Search for the cell housing the specified text and yield its (X, Y) center coordinate. 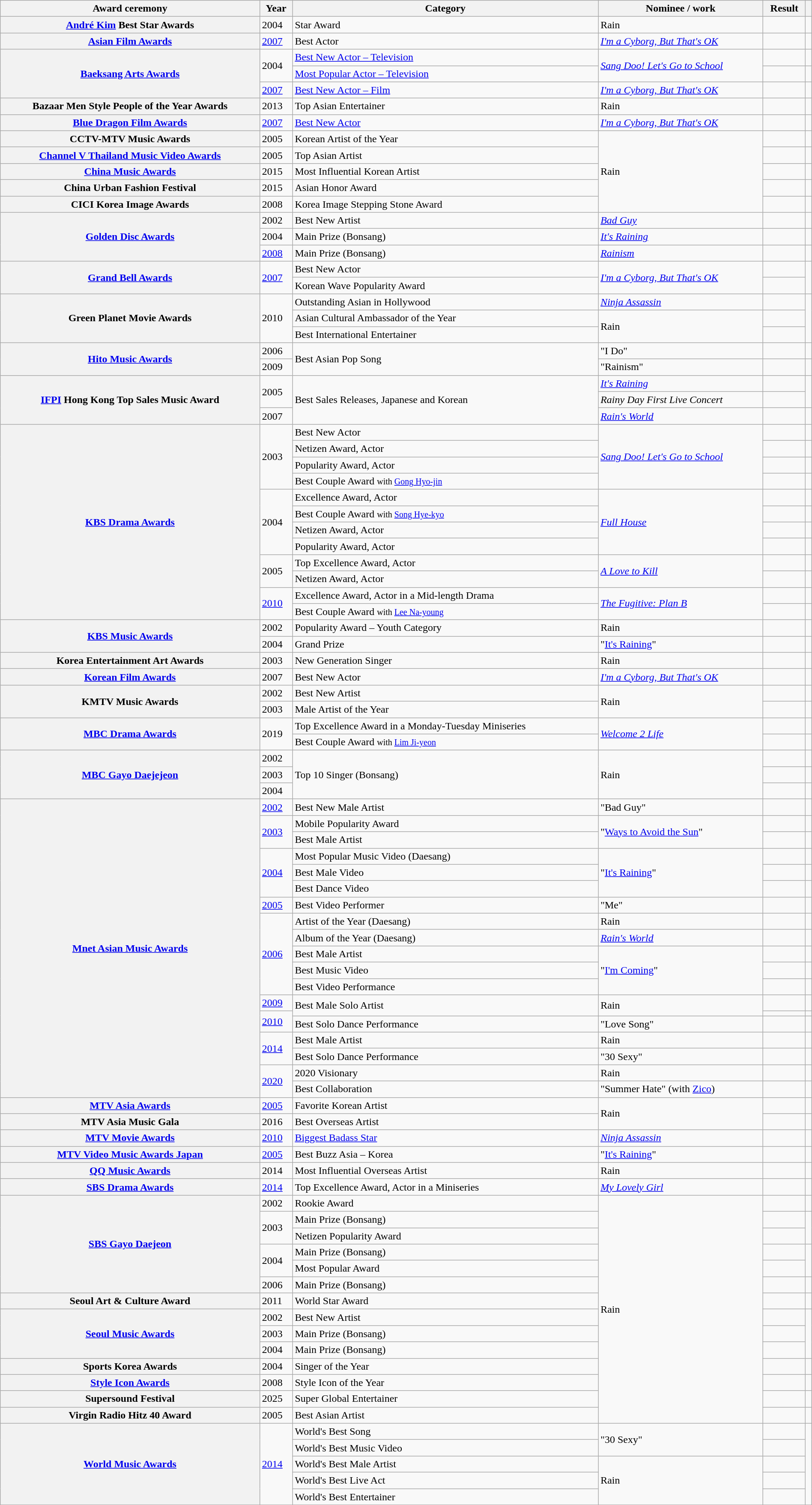
"I'm Coming" (681, 970)
IFPI Hong Kong Top Sales Music Award (130, 400)
2019 (276, 734)
Best Male Video (445, 872)
Top Excellence Award in a Monday-Tuesday Miniseries (445, 726)
"Me" (681, 905)
Artist of the Year (Daesang) (445, 921)
Korean Film Awards (130, 677)
MTV Video Music Awards Japan (130, 1154)
KBS Drama Awards (130, 522)
World's Best Male Artist (445, 1464)
Singer of the Year (445, 1366)
Top Excellence Award, Actor in a Miniseries (445, 1187)
MTV Movie Awards (130, 1138)
Most Influential Korean Artist (445, 171)
Excellence Award, Actor (445, 498)
CICI Korea Image Awards (130, 204)
Virgin Radio Hitz 40 Award (130, 1415)
Grand Prize (445, 644)
Style Icon of the Year (445, 1383)
Korean Wave Popularity Award (445, 286)
2011 (276, 1301)
Korean Artist of the Year (445, 139)
Best Couple Award with Lee Na-young (445, 612)
Male Artist of the Year (445, 709)
André Kim Best Star Awards (130, 25)
Asian Film Awards (130, 41)
Channel V Thailand Music Video Awards (130, 155)
Best New Male Artist (445, 807)
World's Best Music Video (445, 1448)
Mobile Popularity Award (445, 824)
MBC Gayo Daejejeon (130, 775)
CCTV-MTV Music Awards (130, 139)
Top Excellence Award, Actor (445, 563)
"Ways to Avoid the Sun" (681, 832)
Bazaar Men Style People of the Year Awards (130, 106)
Best Dance Video (445, 889)
Super Global Entertainer (445, 1399)
Year (276, 9)
Album of the Year (Daesang) (445, 938)
World's Best Song (445, 1431)
Supersound Festival (130, 1399)
Best Couple Award with Lim Ji-yeon (445, 742)
Best Buzz Asia – Korea (445, 1154)
Best Overseas Artist (445, 1122)
2013 (276, 106)
Award ceremony (130, 9)
SBS Drama Awards (130, 1187)
Welcome 2 Life (681, 734)
World Music Awards (130, 1464)
Baeksang Arts Awards (130, 74)
Rainism (681, 253)
2020 (276, 1081)
Seoul Art & Culture Award (130, 1301)
Best Asian Artist (445, 1415)
Best Couple Award with Song Hye-kyo (445, 514)
Style Icon Awards (130, 1383)
Most Popular Award (445, 1269)
Most Popular Actor – Television (445, 74)
Best International Entertainer (445, 334)
Nominee / work (681, 9)
Best Actor (445, 41)
"Bad Guy" (681, 807)
Category (445, 9)
Best Video Performance (445, 986)
Golden Disc Awards (130, 237)
"Summer Hate" (with Zico) (681, 1089)
Result (785, 9)
Best Video Performer (445, 905)
My Lovely Girl (681, 1187)
China Urban Fashion Festival (130, 188)
Most Popular Music Video (Daesang) (445, 856)
World Star Award (445, 1301)
World's Best Live Act (445, 1480)
Blue Dragon Film Awards (130, 122)
World's Best Entertainer (445, 1497)
The Fugitive: Plan B (681, 603)
MBC Drama Awards (130, 734)
Bad Guy (681, 221)
Best Music Video (445, 970)
Top Asian Entertainer (445, 106)
QQ Music Awards (130, 1171)
"Rainism" (681, 367)
Mnet Asian Music Awards (130, 948)
Asian Cultural Ambassador of the Year (445, 318)
Green Planet Movie Awards (130, 318)
Favorite Korean Artist (445, 1105)
MTV Asia Music Gala (130, 1122)
Best New Actor – Television (445, 57)
Rainy Day First Live Concert (681, 400)
Excellence Award, Actor in a Mid-length Drama (445, 595)
Full House (681, 522)
KBS Music Awards (130, 636)
Best Couple Award with Gong Hyo-jin (445, 481)
New Generation Singer (445, 660)
2025 (276, 1399)
Top Asian Artist (445, 155)
Hito Music Awards (130, 359)
"Love Song" (681, 1024)
Rookie Award (445, 1203)
Outstanding Asian in Hollywood (445, 302)
Best Asian Pop Song (445, 359)
Best Sales Releases, Japanese and Korean (445, 400)
2020 Visionary (445, 1073)
Asian Honor Award (445, 188)
Top 10 Singer (Bonsang) (445, 775)
Star Award (445, 25)
Netizen Popularity Award (445, 1236)
SBS Gayo Daejeon (130, 1244)
KMTV Music Awards (130, 701)
China Music Awards (130, 171)
Korea Image Stepping Stone Award (445, 204)
Korea Entertainment Art Awards (130, 660)
Popularity Award – Youth Category (445, 628)
Best New Actor – Film (445, 90)
Seoul Music Awards (130, 1334)
MTV Asia Awards (130, 1105)
Grand Bell Awards (130, 278)
A Love to Kill (681, 571)
2016 (276, 1122)
Best Male Solo Artist (445, 1006)
"I Do" (681, 351)
Biggest Badass Star (445, 1138)
Sports Korea Awards (130, 1366)
Best Collaboration (445, 1089)
Most Influential Overseas Artist (445, 1171)
